Identify which cell holds the provided text, then report its [X, Y] central coordinate. 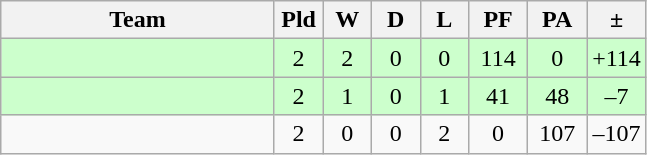
107 [558, 134]
W [348, 20]
L [444, 20]
48 [558, 96]
D [396, 20]
Pld [298, 20]
114 [498, 58]
–107 [617, 134]
PF [498, 20]
± [617, 20]
–7 [617, 96]
41 [498, 96]
+114 [617, 58]
PA [558, 20]
Team [138, 20]
